Return (x, y) of the center of cell containing provided text 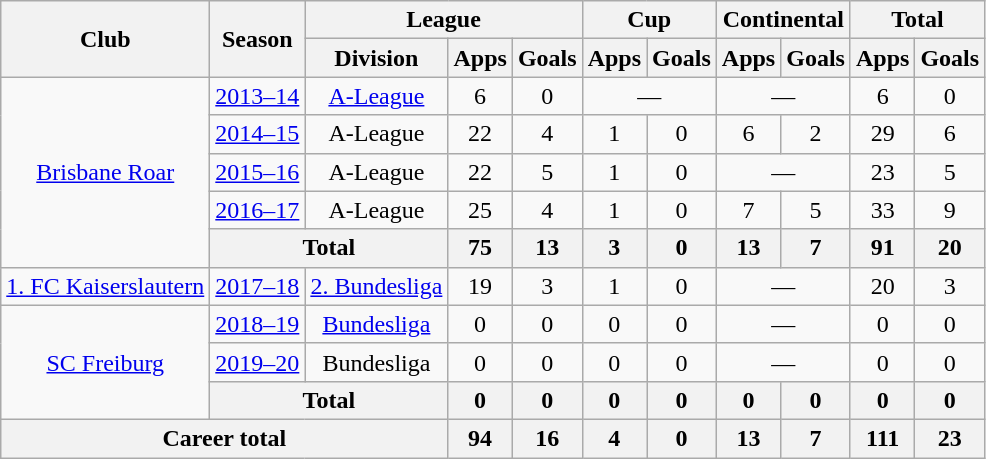
1. FC Kaiserslautern (106, 286)
2015–16 (258, 172)
9 (950, 210)
Continental (783, 20)
2018–19 (258, 324)
91 (882, 248)
2 (816, 134)
94 (480, 438)
2. Bundesliga (376, 286)
Season (258, 39)
2014–15 (258, 134)
Cup (649, 20)
2016–17 (258, 210)
Division (376, 58)
2013–14 (258, 96)
16 (547, 438)
Brisbane Roar (106, 172)
2017–18 (258, 286)
25 (480, 210)
75 (480, 248)
29 (882, 134)
19 (480, 286)
2019–20 (258, 362)
Career total (224, 438)
League (444, 20)
SC Freiburg (106, 362)
33 (882, 210)
Club (106, 39)
111 (882, 438)
